From the cell containing the given text, extract its center point as (X, Y) coordinate. 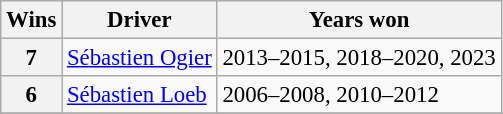
2006–2008, 2010–2012 (359, 95)
7 (32, 58)
Years won (359, 20)
Sébastien Loeb (140, 95)
6 (32, 95)
Wins (32, 20)
Driver (140, 20)
Sébastien Ogier (140, 58)
2013–2015, 2018–2020, 2023 (359, 58)
